Provide the [X, Y] coordinate of the cell's center where the given text is located.  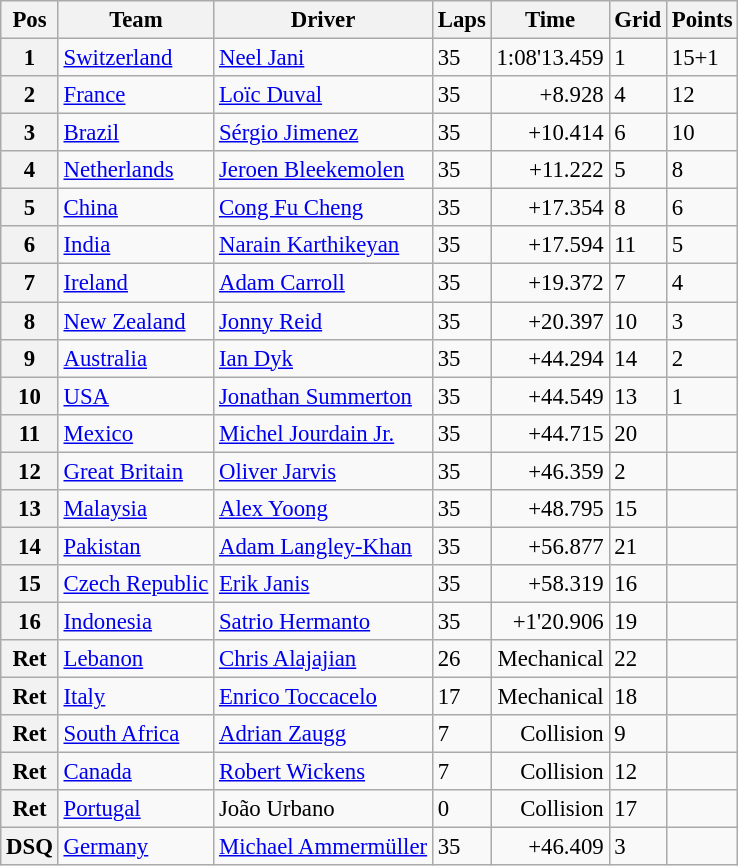
1:08'13.459 [550, 58]
22 [638, 659]
18 [638, 697]
Pos [30, 20]
Jeroen Bleekemolen [324, 170]
China [136, 208]
Italy [136, 697]
Switzerland [136, 58]
Cong Fu Cheng [324, 208]
Malaysia [136, 509]
Alex Yoong [324, 509]
Michael Ammermüller [324, 847]
USA [136, 396]
Mexico [136, 433]
South Africa [136, 734]
Team [136, 20]
Lebanon [136, 659]
15+1 [702, 58]
Pakistan [136, 546]
Robert Wickens [324, 772]
Adam Langley-Khan [324, 546]
+11.222 [550, 170]
Laps [462, 20]
+44.294 [550, 358]
Adam Carroll [324, 283]
+44.715 [550, 433]
Time [550, 20]
Chris Alajajian [324, 659]
Ian Dyk [324, 358]
+44.549 [550, 396]
+46.359 [550, 471]
+1'20.906 [550, 621]
New Zealand [136, 321]
+46.409 [550, 847]
João Urbano [324, 809]
20 [638, 433]
Great Britain [136, 471]
+58.319 [550, 584]
Driver [324, 20]
Czech Republic [136, 584]
Jonny Reid [324, 321]
Brazil [136, 133]
+19.372 [550, 283]
+48.795 [550, 509]
Michel Jourdain Jr. [324, 433]
India [136, 245]
Narain Karthikeyan [324, 245]
+56.877 [550, 546]
+20.397 [550, 321]
+8.928 [550, 95]
Jonathan Summerton [324, 396]
+17.354 [550, 208]
DSQ [30, 847]
19 [638, 621]
Australia [136, 358]
Germany [136, 847]
Loïc Duval [324, 95]
France [136, 95]
21 [638, 546]
Grid [638, 20]
Portugal [136, 809]
Neel Jani [324, 58]
Adrian Zaugg [324, 734]
Oliver Jarvis [324, 471]
Sérgio Jimenez [324, 133]
Satrio Hermanto [324, 621]
26 [462, 659]
Indonesia [136, 621]
Canada [136, 772]
Points [702, 20]
Erik Janis [324, 584]
+10.414 [550, 133]
Enrico Toccacelo [324, 697]
Ireland [136, 283]
+17.594 [550, 245]
Netherlands [136, 170]
0 [462, 809]
